Pinpoint the cell where the given text exists, returning its (x, y) midpoint coordinate. 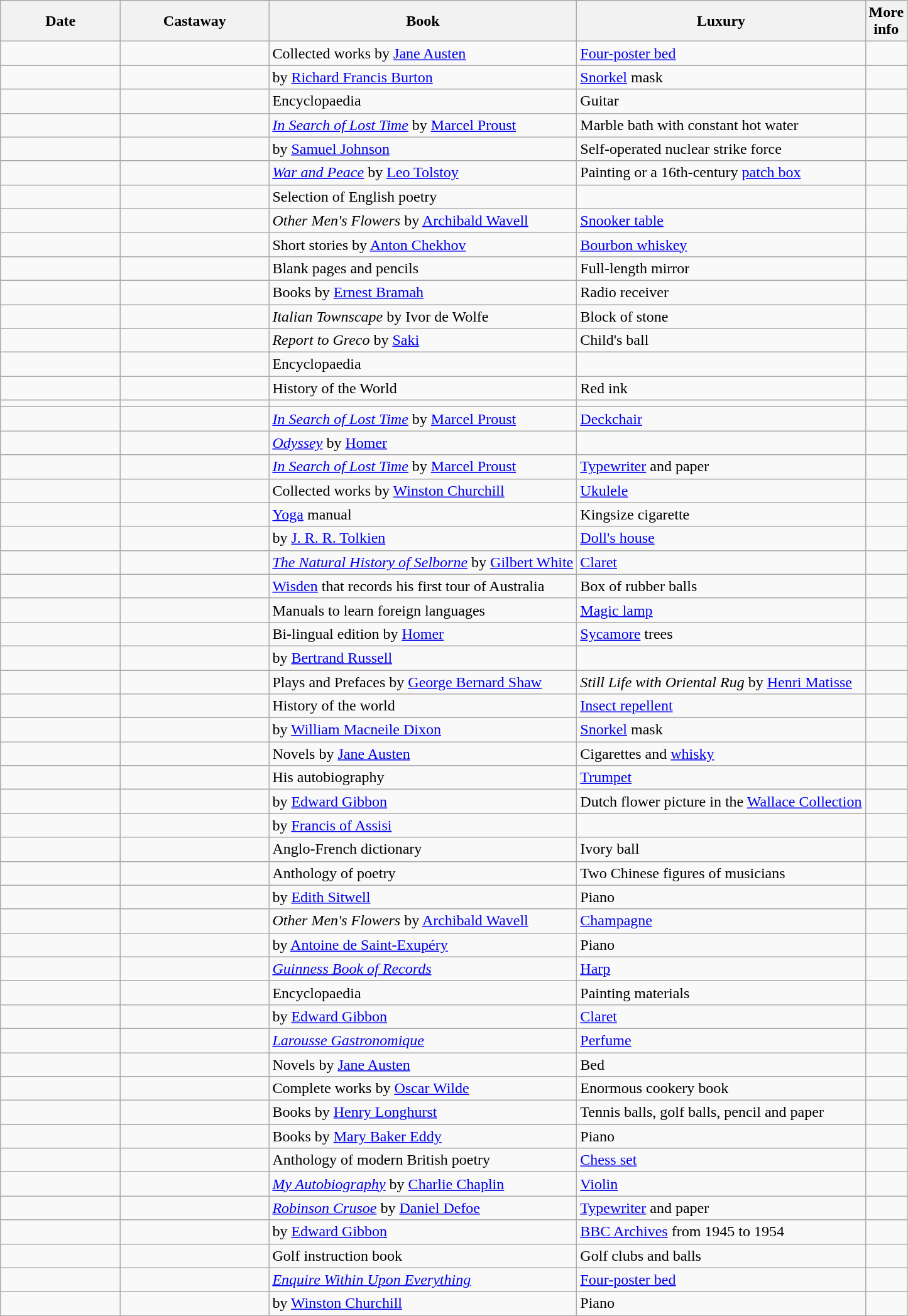
by Francis of Assisi (423, 825)
Italian Townscape by Ivor de Wolfe (423, 316)
by William Macneile Dixon (423, 730)
Cigarettes and whisky (721, 754)
Still Life with Oriental Rug by Henri Matisse (721, 682)
Insect repellent (721, 706)
Manuals to learn foreign languages (423, 610)
Bourbon whiskey (721, 244)
Painting or a 16th-century patch box (721, 173)
Self-operated nuclear strike force (721, 149)
My Autobiography by Charlie Chaplin (423, 1184)
Golf instruction book (423, 1256)
by Antoine de Saint-Exupéry (423, 945)
Doll's house (721, 538)
Odyssey by Homer (423, 443)
Block of stone (721, 316)
Ivory ball (721, 849)
Yoga manual (423, 514)
Guinness Book of Records (423, 969)
Guitar (721, 101)
Harp (721, 969)
Collected works by Winston Churchill (423, 491)
Bed (721, 1065)
BBC Archives from 1945 to 1954 (721, 1232)
Castaway (195, 21)
Anthology of modern British poetry (423, 1160)
Sycamore trees (721, 634)
by Richard Francis Burton (423, 77)
Violin (721, 1184)
Anglo-French dictionary (423, 849)
Ukulele (721, 491)
Painting materials (721, 992)
Plays and Prefaces by George Bernard Shaw (423, 682)
Dutch flower picture in the Wallace Collection (721, 802)
Deckchair (721, 419)
Enquire Within Upon Everything (423, 1280)
Anthology of poetry (423, 873)
Child's ball (721, 340)
by Bertrand Russell (423, 658)
by Edith Sitwell (423, 897)
Enormous cookery book (721, 1089)
Snooker table (721, 220)
History of the world (423, 706)
Wisden that records his first tour of Australia (423, 586)
Luxury (721, 21)
Champagne (721, 921)
Magic lamp (721, 610)
His autobiography (423, 778)
Chess set (721, 1160)
by Samuel Johnson (423, 149)
Marble bath with constant hot water (721, 125)
Report to Greco by Saki (423, 340)
Selection of English poetry (423, 197)
Red ink (721, 388)
Book (423, 21)
Complete works by Oscar Wilde (423, 1089)
Golf clubs and balls (721, 1256)
War and Peace by Leo Tolstoy (423, 173)
Books by Henry Longhurst (423, 1112)
Blank pages and pencils (423, 268)
Tennis balls, golf balls, pencil and paper (721, 1112)
Radio receiver (721, 292)
The Natural History of Selborne by Gilbert White (423, 562)
Moreinfo (886, 21)
by J. R. R. Tolkien (423, 538)
Short stories by Anton Chekhov (423, 244)
Full-length mirror (721, 268)
Date (60, 21)
Books by Mary Baker Eddy (423, 1136)
Trumpet (721, 778)
History of the World (423, 388)
Books by Ernest Bramah (423, 292)
Box of rubber balls (721, 586)
Collected works by Jane Austen (423, 53)
Perfume (721, 1040)
Two Chinese figures of musicians (721, 873)
Bi-lingual edition by Homer (423, 634)
Kingsize cigarette (721, 514)
by Winston Churchill (423, 1303)
Robinson Crusoe by Daniel Defoe (423, 1208)
Larousse Gastronomique (423, 1040)
